Find where the given text appears and provide that cell's center as (X, Y) coordinate. 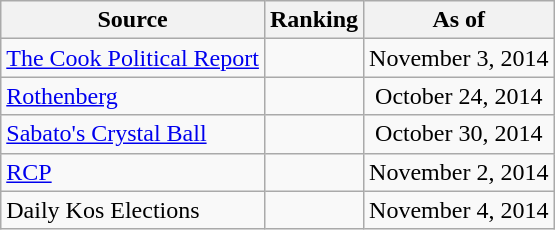
November 2, 2014 (459, 172)
Source (133, 20)
October 24, 2014 (459, 96)
The Cook Political Report (133, 58)
October 30, 2014 (459, 134)
Sabato's Crystal Ball (133, 134)
Rothenberg (133, 96)
RCP (133, 172)
Ranking (314, 20)
November 4, 2014 (459, 210)
Daily Kos Elections (133, 210)
November 3, 2014 (459, 58)
As of (459, 20)
